Determine the [X, Y] coordinate at the center of the cell enclosing the given text.  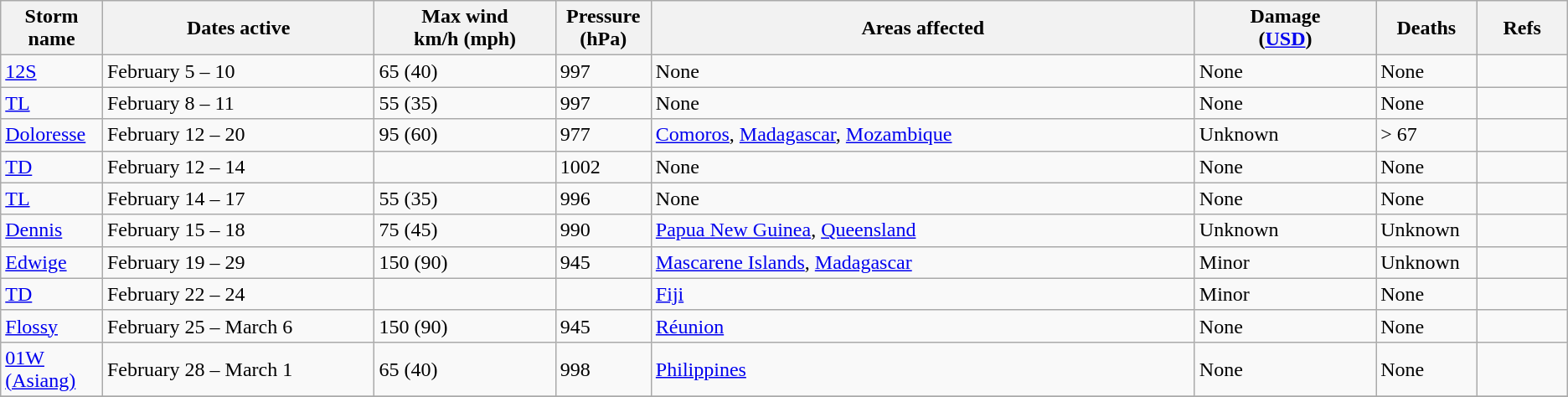
996 [603, 198]
977 [603, 135]
> 67 [1426, 135]
998 [603, 369]
Max windkm/h (mph) [465, 28]
Dates active [238, 28]
Damage(USD) [1285, 28]
12S [52, 71]
February 5 – 10 [238, 71]
February 28 – March 1 [238, 369]
Doloresse [52, 135]
Fiji [923, 294]
1002 [603, 167]
Papua New Guinea, Queensland [923, 230]
Mascarene Islands, Madagascar [923, 262]
February 12 – 14 [238, 167]
01W (Asiang) [52, 369]
Edwige [52, 262]
Dennis [52, 230]
Comoros, Madagascar, Mozambique [923, 135]
Storm name [52, 28]
Réunion [923, 326]
Pressure(hPa) [603, 28]
Areas affected [923, 28]
Refs [1522, 28]
Deaths [1426, 28]
February 12 – 20 [238, 135]
Philippines [923, 369]
February 25 – March 6 [238, 326]
990 [603, 230]
February 22 – 24 [238, 294]
75 (45) [465, 230]
95 (60) [465, 135]
February 8 – 11 [238, 103]
February 14 – 17 [238, 198]
Flossy [52, 326]
February 19 – 29 [238, 262]
February 15 – 18 [238, 230]
